Locate the cell with the specified text and output its [X, Y] center coordinate. 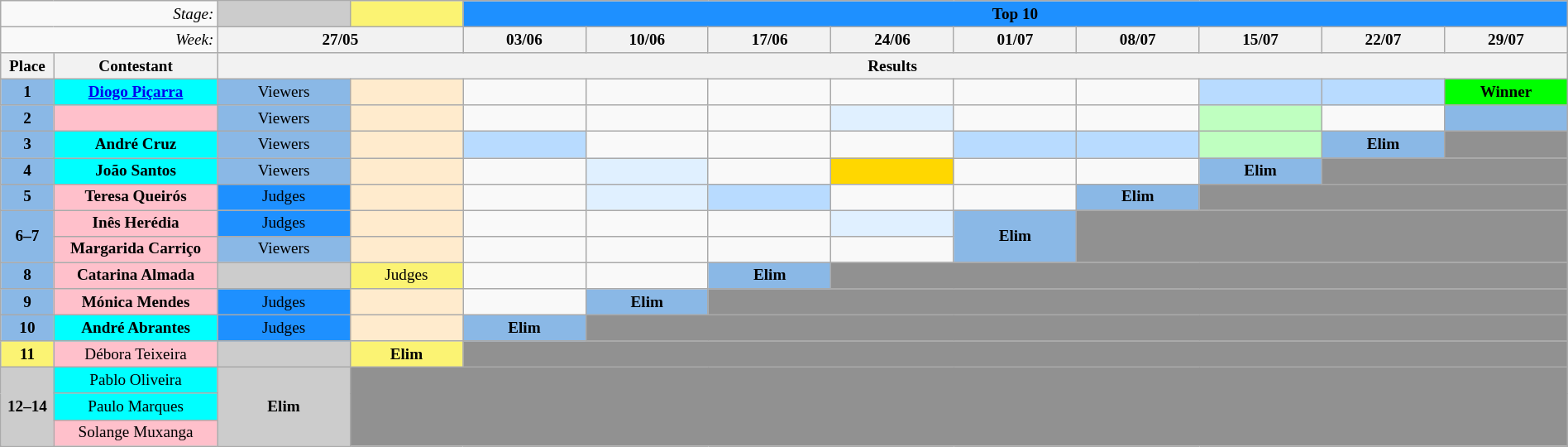
15/07 [1260, 40]
03/06 [524, 40]
João Santos [136, 171]
17/06 [769, 40]
5 [27, 197]
André Cruz [136, 145]
2 [27, 118]
Stage: [109, 14]
Place [27, 66]
Contestant [136, 66]
1 [27, 92]
Débora Teixeira [136, 354]
Inês Herédia [136, 223]
01/07 [1015, 40]
Week: [109, 40]
Diogo Piçarra [136, 92]
11 [27, 354]
24/06 [892, 40]
8 [27, 276]
Catarina Almada [136, 276]
Margarida Carriço [136, 249]
08/07 [1138, 40]
4 [27, 171]
9 [27, 302]
10/06 [647, 40]
Teresa Queirós [136, 197]
3 [27, 145]
Winner [1507, 92]
6–7 [27, 237]
Solange Muxanga [136, 433]
10 [27, 328]
Paulo Marques [136, 406]
Top 10 [1016, 14]
29/07 [1507, 40]
Mónica Mendes [136, 302]
Results [892, 66]
André Abrantes [136, 328]
Pablo Oliveira [136, 381]
22/07 [1383, 40]
12–14 [27, 407]
27/05 [341, 40]
